Return the (x, y) coordinate for the center point of the cell that contains the specified text.  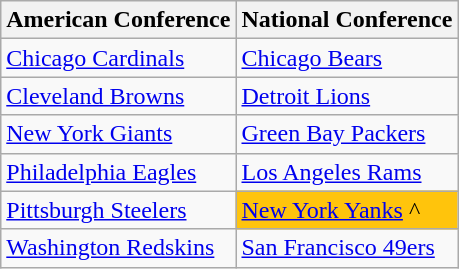
Chicago Bears (347, 58)
American Conference (118, 20)
Washington Redskins (118, 248)
Los Angeles Rams (347, 172)
Cleveland Browns (118, 96)
Chicago Cardinals (118, 58)
Pittsburgh Steelers (118, 210)
Detroit Lions (347, 96)
Green Bay Packers (347, 134)
New York Yanks ^ (347, 210)
National Conference (347, 20)
San Francisco 49ers (347, 248)
Philadelphia Eagles (118, 172)
New York Giants (118, 134)
